Detect which cell encompasses the target text, then output its [x, y] center coordinate. 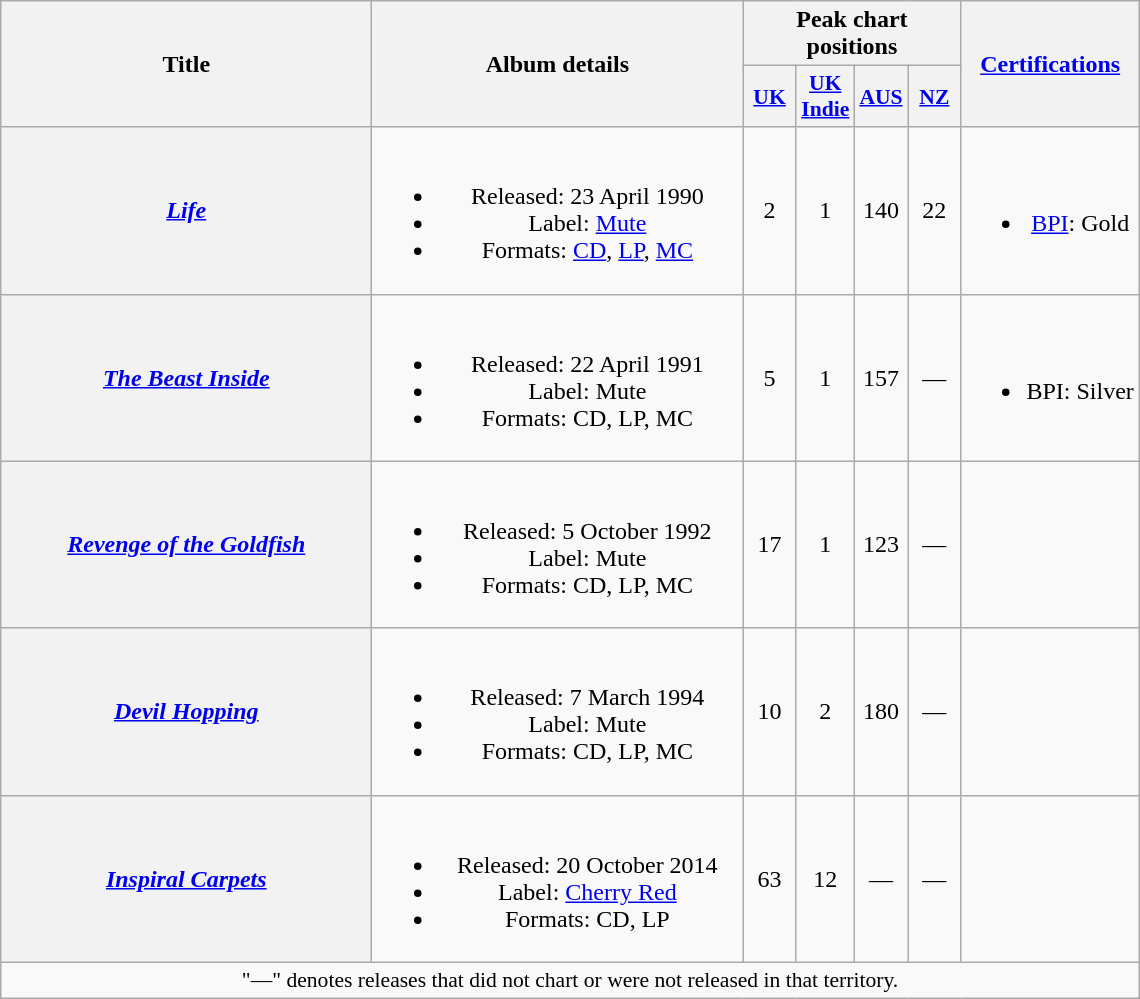
Title [186, 64]
12 [825, 878]
10 [770, 712]
22 [934, 210]
Inspiral Carpets [186, 878]
157 [880, 378]
UK [770, 96]
The Beast Inside [186, 378]
Released: 7 March 1994Label: MuteFormats: CD, LP, MC [558, 712]
140 [880, 210]
Released: 23 April 1990Label: MuteFormats: CD, LP, MC [558, 210]
"—" denotes releases that did not chart or were not released in that territory. [570, 980]
Certifications [1050, 64]
UK Indie [825, 96]
63 [770, 878]
BPI: Silver [1050, 378]
Peak chart positions [852, 34]
5 [770, 378]
123 [880, 544]
NZ [934, 96]
180 [880, 712]
Released: 5 October 1992Label: MuteFormats: CD, LP, MC [558, 544]
Devil Hopping [186, 712]
Album details [558, 64]
17 [770, 544]
Released: 22 April 1991Label: MuteFormats: CD, LP, MC [558, 378]
Released: 20 October 2014Label: Cherry RedFormats: CD, LP [558, 878]
BPI: Gold [1050, 210]
Revenge of the Goldfish [186, 544]
AUS [880, 96]
Life [186, 210]
